From the cell containing the given text, extract its center point as (X, Y) coordinate. 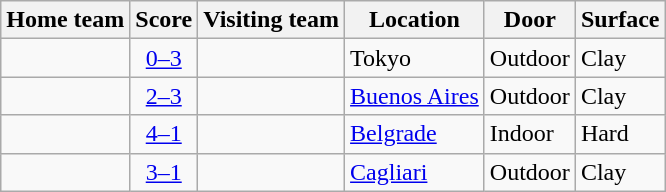
2–3 (164, 96)
Visiting team (272, 20)
Location (415, 20)
Indoor (530, 134)
Door (530, 20)
Tokyo (415, 58)
Cagliari (415, 172)
4–1 (164, 134)
0–3 (164, 58)
Hard (620, 134)
Buenos Aires (415, 96)
Home team (66, 20)
Surface (620, 20)
Belgrade (415, 134)
Score (164, 20)
3–1 (164, 172)
